Return [X, Y] of the center of cell containing provided text 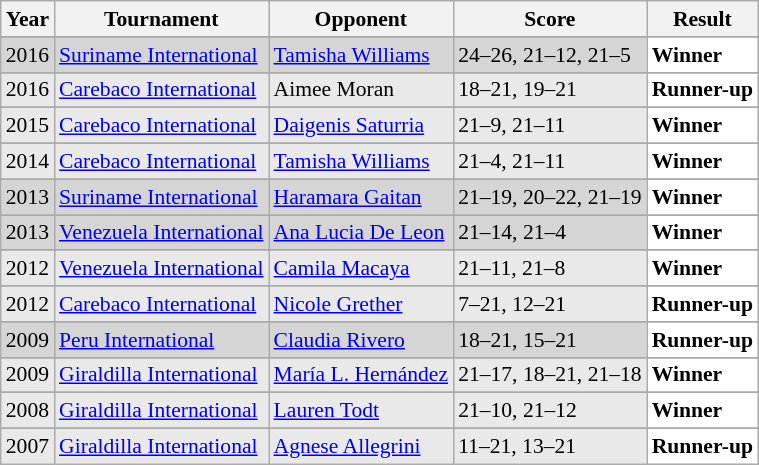
Claudia Rivero [362, 340]
21–4, 21–11 [550, 162]
Lauren Todt [362, 411]
Year [28, 19]
Ana Lucia De Leon [362, 233]
Haramara Gaitan [362, 197]
Score [550, 19]
21–10, 21–12 [550, 411]
21–17, 18–21, 21–18 [550, 375]
21–11, 21–8 [550, 269]
Agnese Allegrini [362, 447]
24–26, 21–12, 21–5 [550, 55]
2014 [28, 162]
2007 [28, 447]
2008 [28, 411]
Daigenis Saturria [362, 126]
21–14, 21–4 [550, 233]
18–21, 15–21 [550, 340]
21–9, 21–11 [550, 126]
21–19, 20–22, 21–19 [550, 197]
Peru International [161, 340]
Result [702, 19]
11–21, 13–21 [550, 447]
Camila Macaya [362, 269]
María L. Hernández [362, 375]
Aimee Moran [362, 90]
2015 [28, 126]
Nicole Grether [362, 304]
7–21, 12–21 [550, 304]
Tournament [161, 19]
Opponent [362, 19]
18–21, 19–21 [550, 90]
